Return [x, y] of the center of cell containing provided text 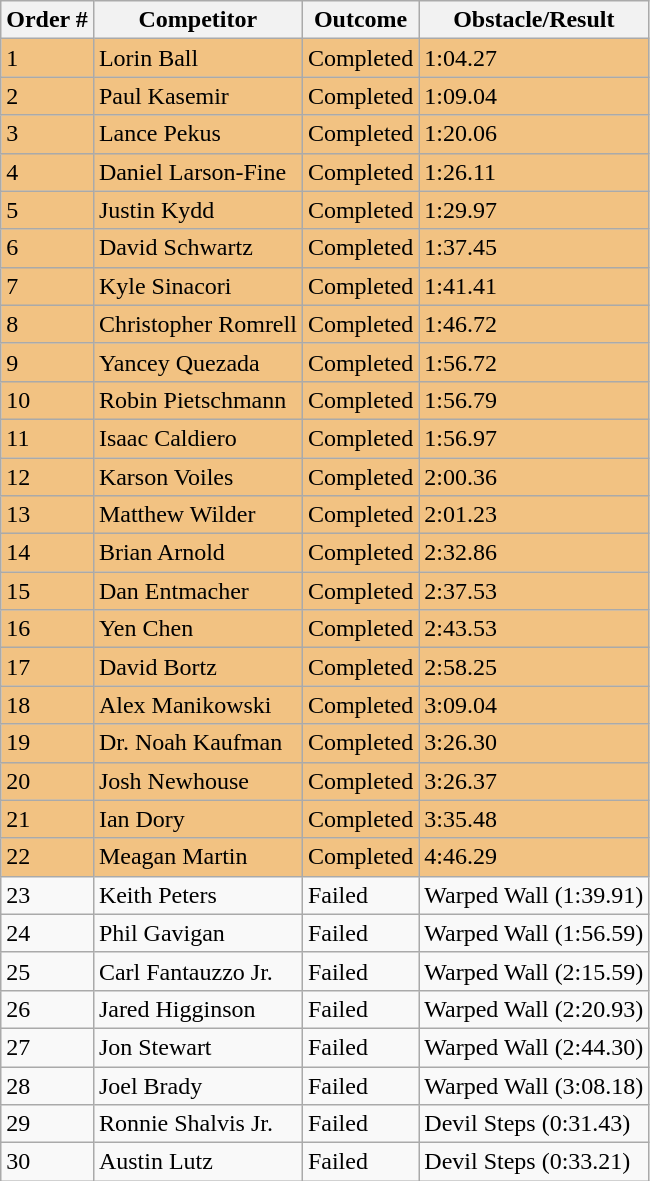
1:20.06 [534, 134]
1:56.79 [534, 400]
Ronnie Shalvis Jr. [198, 1124]
Isaac Caldiero [198, 438]
Austin Lutz [198, 1162]
3:26.30 [534, 743]
Ian Dory [198, 819]
1:09.04 [534, 96]
1:29.97 [534, 210]
11 [48, 438]
1:41.41 [534, 286]
Keith Peters [198, 895]
Brian Arnold [198, 553]
Phil Gavigan [198, 933]
28 [48, 1085]
3:26.37 [534, 781]
David Bortz [198, 667]
8 [48, 324]
Robin Pietschmann [198, 400]
David Schwartz [198, 248]
Matthew Wilder [198, 515]
27 [48, 1047]
22 [48, 857]
21 [48, 819]
Yen Chen [198, 629]
3:35.48 [534, 819]
Devil Steps (0:33.21) [534, 1162]
1 [48, 58]
23 [48, 895]
2 [48, 96]
1:04.27 [534, 58]
12 [48, 477]
5 [48, 210]
Obstacle/Result [534, 20]
Warped Wall (3:08.18) [534, 1085]
10 [48, 400]
3 [48, 134]
Devil Steps (0:31.43) [534, 1124]
2:43.53 [534, 629]
Daniel Larson-Fine [198, 172]
Meagan Martin [198, 857]
Christopher Romrell [198, 324]
1:56.72 [534, 362]
Justin Kydd [198, 210]
7 [48, 286]
9 [48, 362]
16 [48, 629]
Lance Pekus [198, 134]
2:32.86 [534, 553]
Alex Manikowski [198, 705]
19 [48, 743]
6 [48, 248]
30 [48, 1162]
Karson Voiles [198, 477]
25 [48, 971]
Dr. Noah Kaufman [198, 743]
29 [48, 1124]
2:58.25 [534, 667]
13 [48, 515]
1:56.97 [534, 438]
Competitor [198, 20]
24 [48, 933]
4 [48, 172]
14 [48, 553]
17 [48, 667]
Joel Brady [198, 1085]
15 [48, 591]
18 [48, 705]
Outcome [360, 20]
Paul Kasemir [198, 96]
Josh Newhouse [198, 781]
1:26.11 [534, 172]
2:00.36 [534, 477]
Lorin Ball [198, 58]
Order # [48, 20]
20 [48, 781]
Kyle Sinacori [198, 286]
2:37.53 [534, 591]
Warped Wall (1:39.91) [534, 895]
Carl Fantauzzo Jr. [198, 971]
Warped Wall (2:15.59) [534, 971]
Warped Wall (1:56.59) [534, 933]
Yancey Quezada [198, 362]
Warped Wall (2:44.30) [534, 1047]
Warped Wall (2:20.93) [534, 1009]
4:46.29 [534, 857]
2:01.23 [534, 515]
Jon Stewart [198, 1047]
26 [48, 1009]
Jared Higginson [198, 1009]
Dan Entmacher [198, 591]
3:09.04 [534, 705]
1:46.72 [534, 324]
1:37.45 [534, 248]
